Scan for the cell matching the given text and deliver its [x, y] coordinate at center. 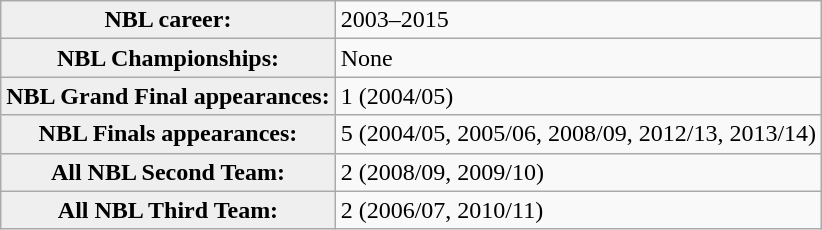
2003–2015 [578, 20]
1 (2004/05) [578, 96]
NBL career: [168, 20]
All NBL Second Team: [168, 172]
2 (2008/09, 2009/10) [578, 172]
5 (2004/05, 2005/06, 2008/09, 2012/13, 2013/14) [578, 134]
2 (2006/07, 2010/11) [578, 210]
NBL Finals appearances: [168, 134]
NBL Grand Final appearances: [168, 96]
None [578, 58]
All NBL Third Team: [168, 210]
NBL Championships: [168, 58]
